Capture the cell that displays the provided text and extract its (X, Y) central coordinate. 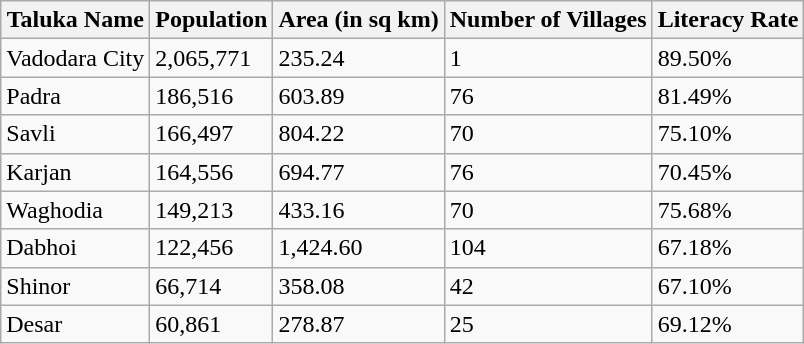
Shinor (76, 286)
1 (548, 58)
Population (212, 20)
69.12% (728, 324)
2,065,771 (212, 58)
603.89 (358, 96)
433.16 (358, 210)
67.10% (728, 286)
694.77 (358, 172)
Dabhoi (76, 248)
Number of Villages (548, 20)
Taluka Name (76, 20)
Literacy Rate (728, 20)
804.22 (358, 134)
81.49% (728, 96)
Desar (76, 324)
1,424.60 (358, 248)
70.45% (728, 172)
278.87 (358, 324)
164,556 (212, 172)
66,714 (212, 286)
Savli (76, 134)
60,861 (212, 324)
42 (548, 286)
149,213 (212, 210)
Padra (76, 96)
166,497 (212, 134)
75.68% (728, 210)
Area (in sq km) (358, 20)
Vadodara City (76, 58)
75.10% (728, 134)
67.18% (728, 248)
235.24 (358, 58)
186,516 (212, 96)
104 (548, 248)
122,456 (212, 248)
25 (548, 324)
358.08 (358, 286)
89.50% (728, 58)
Waghodia (76, 210)
Karjan (76, 172)
